Search for the cell housing the specified text and yield its [x, y] center coordinate. 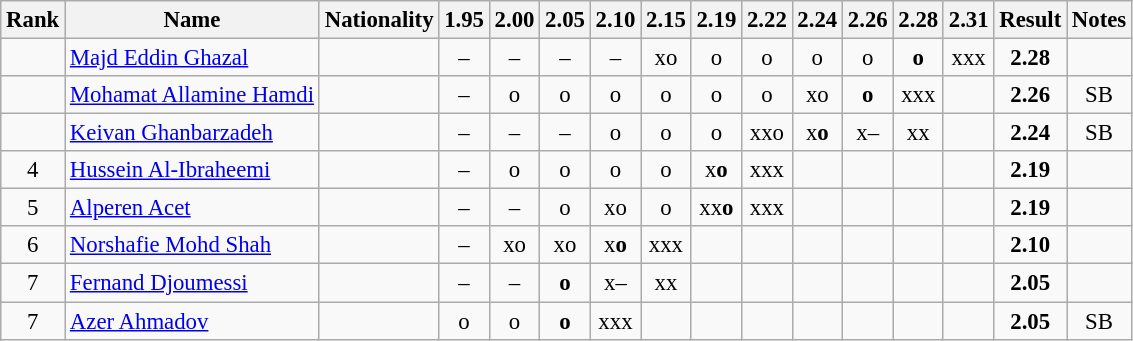
2.15 [666, 20]
1.95 [464, 20]
Rank [33, 20]
5 [33, 208]
Nationality [378, 20]
Azer Ahmadov [192, 321]
2.22 [767, 20]
Majd Eddin Ghazal [192, 58]
Alperen Acet [192, 208]
Name [192, 20]
2.00 [514, 20]
Hussein Al-Ibraheemi [192, 170]
Mohamat Allamine Hamdi [192, 95]
Keivan Ghanbarzadeh [192, 133]
Fernand Djoumessi [192, 283]
4 [33, 170]
6 [33, 245]
2.31 [968, 20]
Norshafie Mohd Shah [192, 245]
Notes [1100, 20]
Result [1030, 20]
